Return [X, Y] of the center of cell containing provided text 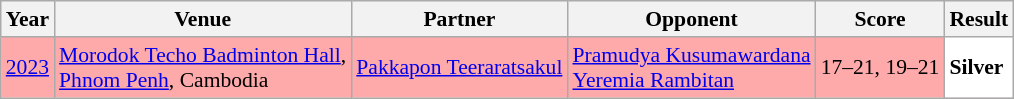
Opponent [691, 19]
Result [978, 19]
Year [28, 19]
2023 [28, 68]
Morodok Techo Badminton Hall,Phnom Penh, Cambodia [202, 68]
Silver [978, 68]
Pramudya Kusumawardana Yeremia Rambitan [691, 68]
17–21, 19–21 [880, 68]
Partner [459, 19]
Venue [202, 19]
Pakkapon Teeraratsakul [459, 68]
Score [880, 19]
